Detect which cell encompasses the target text, then output its (X, Y) center coordinate. 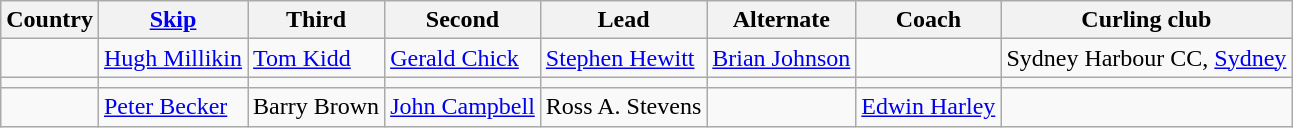
Barry Brown (316, 107)
John Campbell (463, 107)
Third (316, 20)
Country (50, 20)
Lead (623, 20)
Edwin Harley (928, 107)
Peter Becker (172, 107)
Hugh Millikin (172, 58)
Alternate (782, 20)
Brian Johnson (782, 58)
Ross A. Stevens (623, 107)
Sydney Harbour CC, Sydney (1146, 58)
Tom Kidd (316, 58)
Curling club (1146, 20)
Second (463, 20)
Skip (172, 20)
Stephen Hewitt (623, 58)
Coach (928, 20)
Gerald Chick (463, 58)
